From the cell containing the given text, extract its center point as (x, y) coordinate. 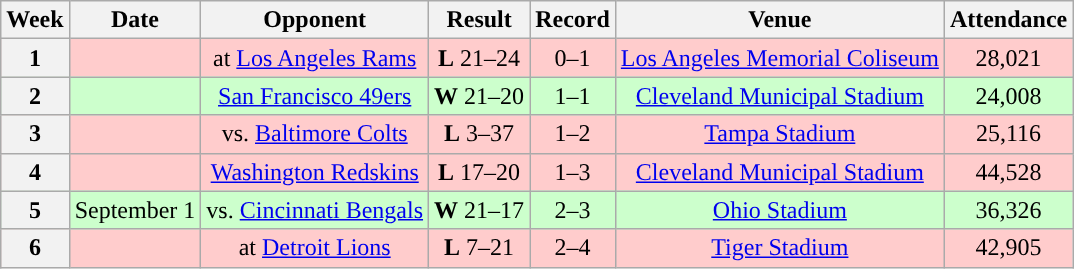
0–1 (573, 58)
1–2 (573, 134)
3 (35, 134)
24,008 (1008, 96)
vs. Cincinnati Bengals (315, 210)
L 21–24 (480, 58)
2–3 (573, 210)
Washington Redskins (315, 172)
36,326 (1008, 210)
Opponent (315, 20)
L 3–37 (480, 134)
Los Angeles Memorial Coliseum (780, 58)
San Francisco 49ers (315, 96)
1 (35, 58)
4 (35, 172)
at Los Angeles Rams (315, 58)
6 (35, 248)
W 21–20 (480, 96)
Week (35, 20)
5 (35, 210)
Tampa Stadium (780, 134)
L 7–21 (480, 248)
at Detroit Lions (315, 248)
28,021 (1008, 58)
W 21–17 (480, 210)
25,116 (1008, 134)
Ohio Stadium (780, 210)
2 (35, 96)
vs. Baltimore Colts (315, 134)
Record (573, 20)
1–3 (573, 172)
Tiger Stadium (780, 248)
44,528 (1008, 172)
42,905 (1008, 248)
Attendance (1008, 20)
1–1 (573, 96)
Date (135, 20)
Venue (780, 20)
Result (480, 20)
September 1 (135, 210)
L 17–20 (480, 172)
2–4 (573, 248)
